Output the (x, y) coordinate of the center of the cell containing the given text.  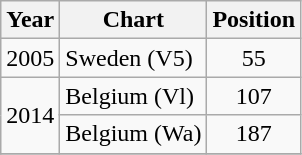
Belgium (Vl) (134, 96)
Position (254, 20)
Year (30, 20)
55 (254, 58)
187 (254, 134)
2005 (30, 58)
107 (254, 96)
2014 (30, 115)
Chart (134, 20)
Sweden (V5) (134, 58)
Belgium (Wa) (134, 134)
